Identify which cell holds the provided text, then report its (X, Y) central coordinate. 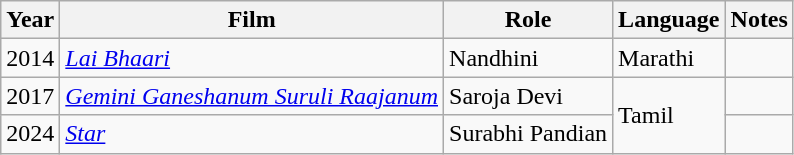
Language (669, 20)
Surabhi Pandian (528, 134)
2024 (30, 134)
Year (30, 20)
2017 (30, 96)
Gemini Ganeshanum Suruli Raajanum (252, 96)
Marathi (669, 58)
Star (252, 134)
Role (528, 20)
Lai Bhaari (252, 58)
Nandhini (528, 58)
Tamil (669, 115)
Film (252, 20)
Notes (759, 20)
Saroja Devi (528, 96)
2014 (30, 58)
